Scan for the cell matching the given text and deliver its (X, Y) coordinate at center. 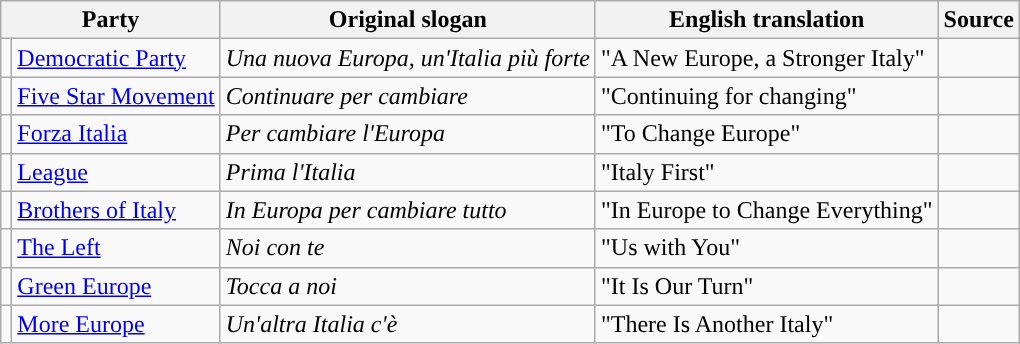
Party (110, 20)
Prima l'Italia (408, 172)
"Italy First" (766, 172)
"A New Europe, a Stronger Italy" (766, 58)
Green Europe (116, 286)
Original slogan (408, 20)
"To Change Europe" (766, 134)
League (116, 172)
More Europe (116, 324)
In Europa per cambiare tutto (408, 210)
"In Europe to Change Everything" (766, 210)
Una nuova Europa, un'Italia più forte (408, 58)
Per cambiare l'Europa (408, 134)
Tocca a noi (408, 286)
"It Is Our Turn" (766, 286)
Brothers of Italy (116, 210)
Source (978, 20)
Forza Italia (116, 134)
"There Is Another Italy" (766, 324)
Continuare per cambiare (408, 96)
Noi con te (408, 248)
Democratic Party (116, 58)
Five Star Movement (116, 96)
English translation (766, 20)
Un'altra Italia c'è (408, 324)
"Continuing for changing" (766, 96)
"Us with You" (766, 248)
The Left (116, 248)
